Return the (X, Y) coordinate for the center point of the cell that contains the specified text.  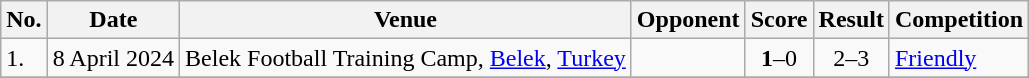
Venue (406, 20)
Score (779, 20)
Result (851, 20)
Friendly (958, 58)
8 April 2024 (113, 58)
Belek Football Training Camp, Belek, Turkey (406, 58)
Date (113, 20)
Opponent (688, 20)
1. (24, 58)
2–3 (851, 58)
No. (24, 20)
1–0 (779, 58)
Competition (958, 20)
